Search for the cell housing the specified text and yield its (x, y) center coordinate. 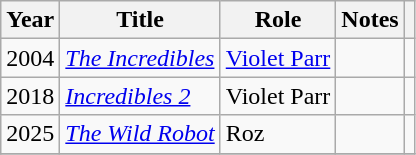
2004 (30, 58)
Year (30, 20)
Incredibles 2 (140, 96)
2018 (30, 96)
Title (140, 20)
Notes (370, 20)
Role (278, 20)
The Wild Robot (140, 134)
Roz (278, 134)
2025 (30, 134)
The Incredibles (140, 58)
